Capture the cell that displays the provided text and extract its [X, Y] central coordinate. 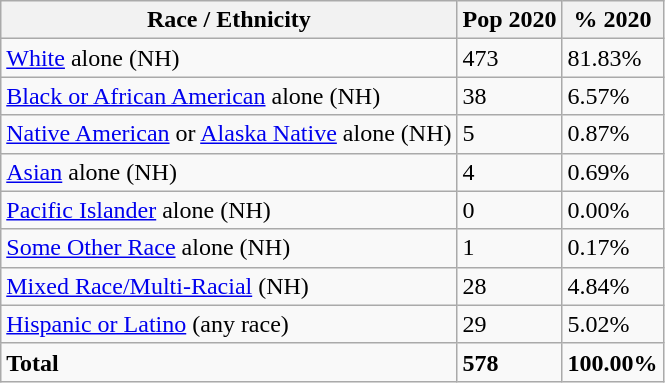
0.87% [612, 134]
Black or African American alone (NH) [229, 96]
0.69% [612, 172]
Native American or Alaska Native alone (NH) [229, 134]
4.84% [612, 286]
White alone (NH) [229, 58]
100.00% [612, 362]
4 [510, 172]
38 [510, 96]
Pop 2020 [510, 20]
% 2020 [612, 20]
Asian alone (NH) [229, 172]
Pacific Islander alone (NH) [229, 210]
578 [510, 362]
6.57% [612, 96]
Some Other Race alone (NH) [229, 248]
28 [510, 286]
473 [510, 58]
Hispanic or Latino (any race) [229, 324]
5 [510, 134]
0 [510, 210]
Mixed Race/Multi-Racial (NH) [229, 286]
29 [510, 324]
5.02% [612, 324]
81.83% [612, 58]
0.17% [612, 248]
0.00% [612, 210]
Total [229, 362]
1 [510, 248]
Race / Ethnicity [229, 20]
